Extract the (X, Y) coordinate from the center of the cell holding the provided text.  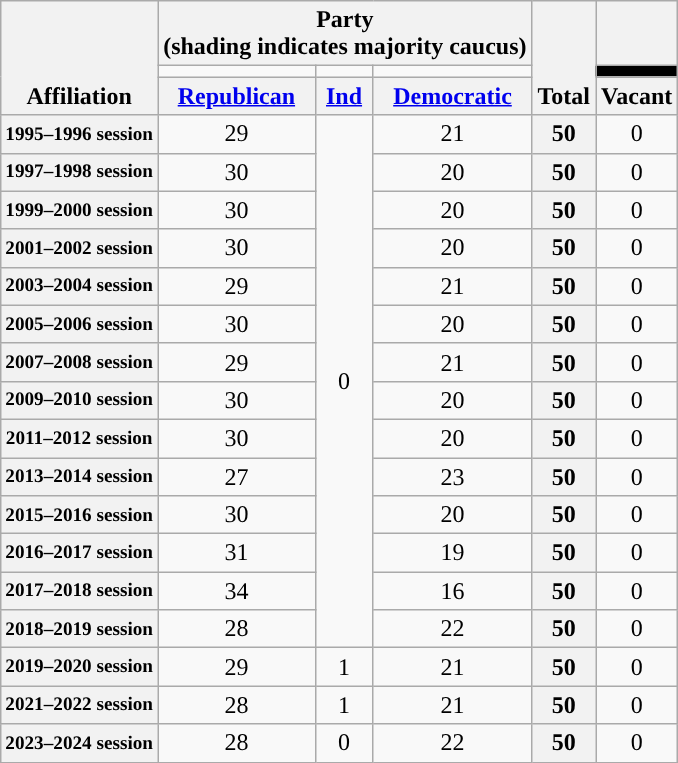
2023–2024 session (80, 743)
Ind (344, 96)
Affiliation (80, 58)
34 (237, 591)
2018–2019 session (80, 629)
2001–2002 session (80, 248)
2013–2014 session (80, 477)
16 (452, 591)
2005–2006 session (80, 324)
Republican (237, 96)
Vacant (637, 96)
Party (shading indicates majority caucus) (345, 34)
2015–2016 session (80, 515)
23 (452, 477)
31 (237, 553)
1999–2000 session (80, 210)
2007–2008 session (80, 362)
2003–2004 session (80, 286)
1997–1998 session (80, 172)
2016–2017 session (80, 553)
19 (452, 553)
Democratic (452, 96)
2021–2022 session (80, 705)
2011–2012 session (80, 438)
2019–2020 session (80, 667)
1995–1996 session (80, 134)
2017–2018 session (80, 591)
27 (237, 477)
Total (564, 58)
2009–2010 session (80, 400)
